For the text-containing cell, return its midpoint in [x, y] coordinate format. 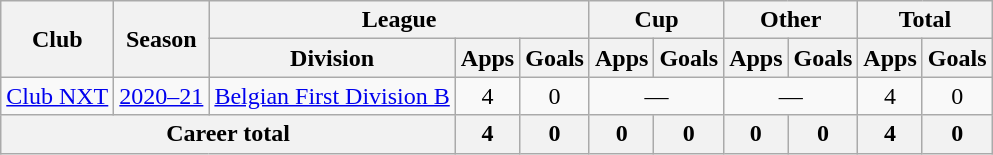
Club NXT [58, 96]
Belgian First Division B [332, 96]
2020–21 [162, 96]
Season [162, 39]
Division [332, 58]
Career total [228, 134]
Other [791, 20]
Total [925, 20]
Cup [656, 20]
League [400, 20]
Club [58, 39]
